Find where the given text appears and provide that cell's center as (x, y) coordinate. 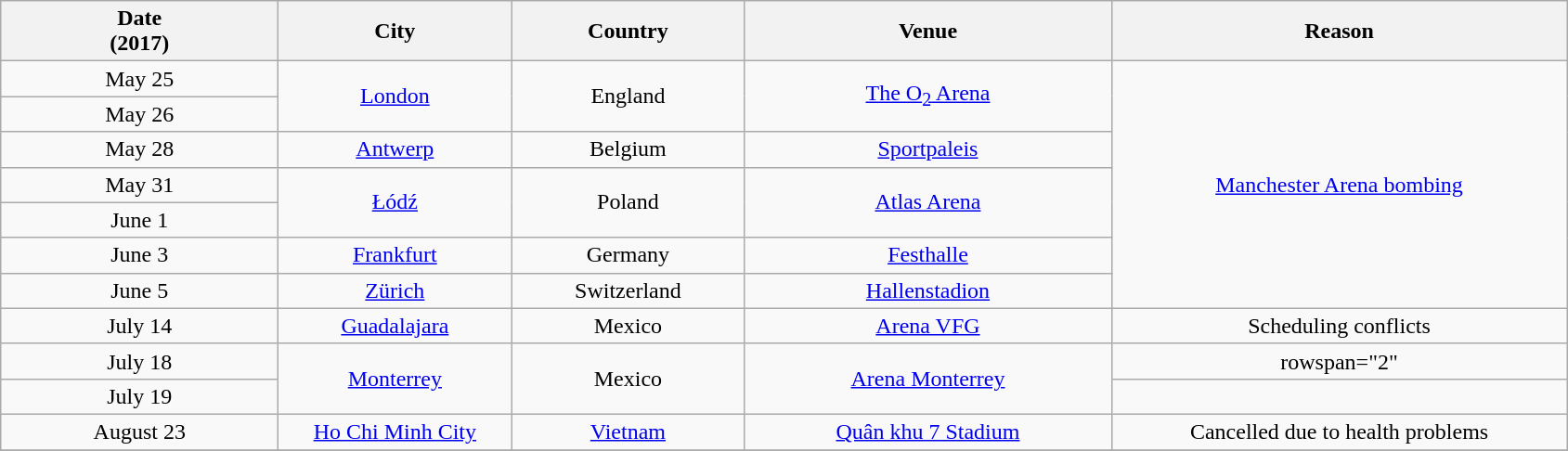
June 5 (139, 290)
Country (628, 32)
May 26 (139, 114)
Belgium (628, 149)
rowspan="2" (1339, 361)
Frankfurt (395, 255)
Monterrey (395, 379)
Germany (628, 255)
Manchester Arena bombing (1339, 185)
England (628, 97)
Łódź (395, 202)
May 25 (139, 79)
City (395, 32)
Hallenstadion (928, 290)
Arena Monterrey (928, 379)
Zürich (395, 290)
Ho Chi Minh City (395, 432)
Antwerp (395, 149)
Venue (928, 32)
Vietnam (628, 432)
June 1 (139, 220)
May 28 (139, 149)
May 31 (139, 185)
The O2 Arena (928, 97)
Arena VFG (928, 326)
London (395, 97)
Switzerland (628, 290)
June 3 (139, 255)
July 14 (139, 326)
Scheduling conflicts (1339, 326)
Cancelled due to health problems (1339, 432)
Reason (1339, 32)
Poland (628, 202)
Quân khu 7 Stadium (928, 432)
July 19 (139, 396)
Festhalle (928, 255)
July 18 (139, 361)
Sportpaleis (928, 149)
Date(2017) (139, 32)
Guadalajara (395, 326)
August 23 (139, 432)
Atlas Arena (928, 202)
